Output the (x, y) coordinate of the center of the cell containing the given text.  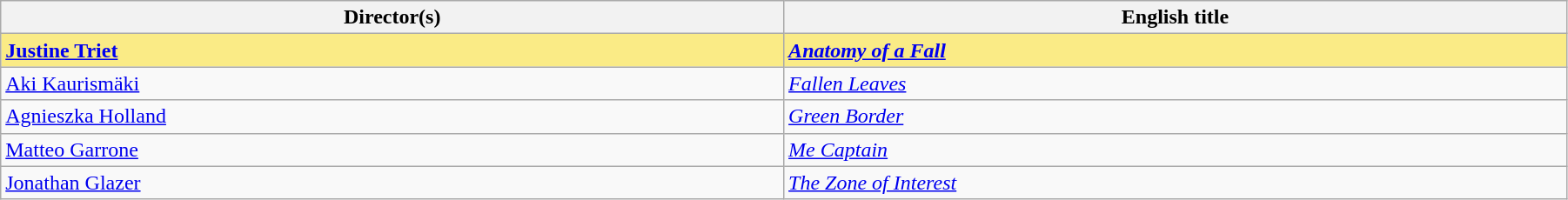
Jonathan Glazer (392, 183)
Director(s) (392, 17)
Agnieszka Holland (392, 117)
Justine Triet (392, 50)
English title (1176, 17)
Aki Kaurismäki (392, 83)
The Zone of Interest (1176, 183)
Fallen Leaves (1176, 83)
Anatomy of a Fall (1176, 50)
Green Border (1176, 117)
Matteo Garrone (392, 150)
Me Captain (1176, 150)
